Pinpoint the cell where the given text exists, returning its [X, Y] midpoint coordinate. 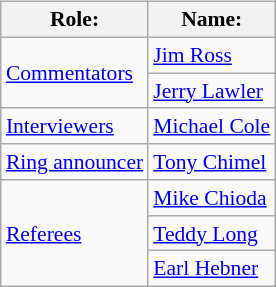
Earl Hebner [212, 269]
Ring announcer [74, 162]
Jerry Lawler [212, 91]
Name: [212, 20]
Commentators [74, 72]
Interviewers [74, 126]
Tony Chimel [212, 162]
Referees [74, 234]
Teddy Long [212, 233]
Role: [74, 20]
Jim Ross [212, 55]
Michael Cole [212, 126]
Mike Chioda [212, 198]
